Scan for the cell matching the given text and deliver its (X, Y) coordinate at center. 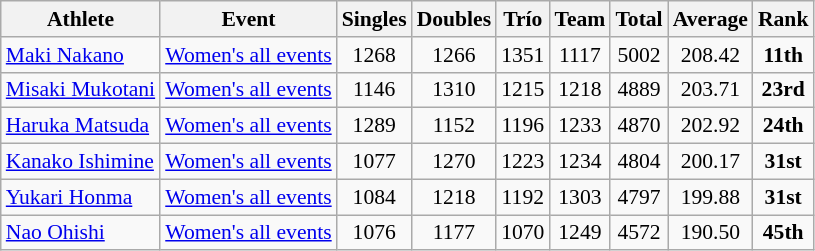
Doubles (454, 19)
24th (784, 126)
Singles (374, 19)
1215 (522, 90)
202.92 (710, 126)
1177 (454, 233)
1289 (374, 126)
Maki Nakano (80, 55)
Haruka Matsuda (80, 126)
1233 (580, 126)
1310 (454, 90)
1196 (522, 126)
Average (710, 19)
1076 (374, 233)
203.71 (710, 90)
1077 (374, 162)
208.42 (710, 55)
200.17 (710, 162)
11th (784, 55)
1084 (374, 197)
1270 (454, 162)
5002 (638, 55)
1351 (522, 55)
4889 (638, 90)
Event (248, 19)
Yukari Honma (80, 197)
1303 (580, 197)
45th (784, 233)
4797 (638, 197)
4870 (638, 126)
199.88 (710, 197)
1070 (522, 233)
1146 (374, 90)
1117 (580, 55)
1268 (374, 55)
Kanako Ishimine (80, 162)
Team (580, 19)
Athlete (80, 19)
190.50 (710, 233)
Total (638, 19)
Misaki Mukotani (80, 90)
4804 (638, 162)
1266 (454, 55)
Trío (522, 19)
1249 (580, 233)
Nao Ohishi (80, 233)
4572 (638, 233)
1223 (522, 162)
23rd (784, 90)
1152 (454, 126)
Rank (784, 19)
1234 (580, 162)
1192 (522, 197)
